Identify which cell holds the provided text, then report its [X, Y] central coordinate. 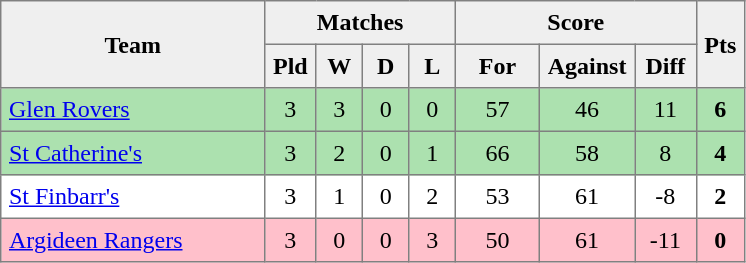
Diff [666, 66]
Score [576, 23]
Team [133, 44]
Glen Rovers [133, 110]
58 [586, 153]
50 [497, 240]
4 [720, 153]
Against [586, 66]
11 [666, 110]
Pld [290, 66]
D [385, 66]
-8 [666, 197]
57 [497, 110]
St Catherine's [133, 153]
L [432, 66]
6 [720, 110]
-11 [666, 240]
46 [586, 110]
53 [497, 197]
W [339, 66]
8 [666, 153]
66 [497, 153]
Pts [720, 44]
Matches [360, 23]
Argideen Rangers [133, 240]
For [497, 66]
St Finbarr's [133, 197]
